Detect which cell encompasses the target text, then output its [X, Y] center coordinate. 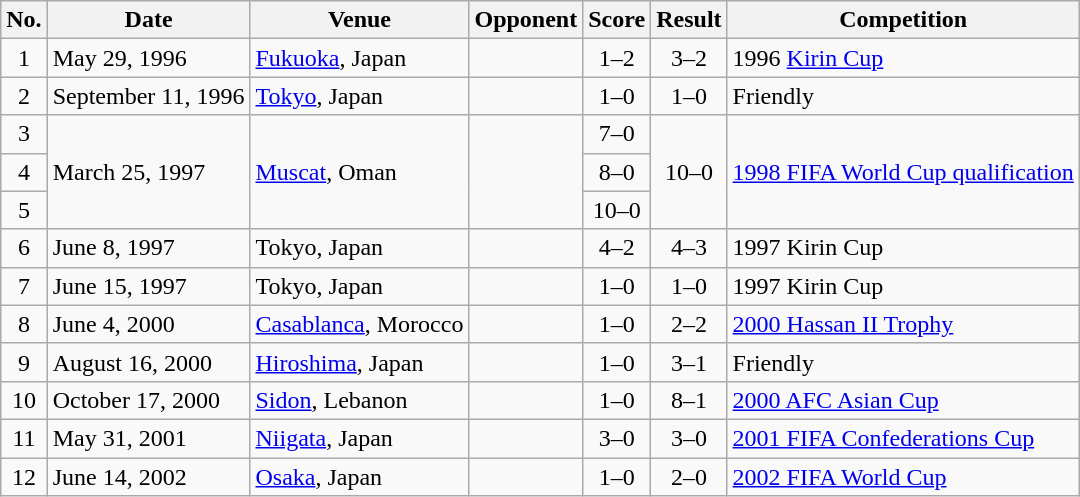
2000 AFC Asian Cup [903, 400]
2000 Hassan II Trophy [903, 324]
Hiroshima, Japan [360, 362]
Result [689, 20]
4–3 [689, 248]
2002 FIFA World Cup [903, 477]
4–2 [617, 248]
6 [24, 248]
Sidon, Lebanon [360, 400]
8–0 [617, 172]
Score [617, 20]
1–2 [617, 58]
3–2 [689, 58]
June 4, 2000 [148, 324]
1998 FIFA World Cup qualification [903, 172]
Casablanca, Morocco [360, 324]
1996 Kirin Cup [903, 58]
12 [24, 477]
2001 FIFA Confederations Cup [903, 438]
August 16, 2000 [148, 362]
8–1 [689, 400]
7–0 [617, 134]
No. [24, 20]
March 25, 1997 [148, 172]
Venue [360, 20]
4 [24, 172]
Osaka, Japan [360, 477]
5 [24, 210]
October 17, 2000 [148, 400]
May 29, 1996 [148, 58]
3–1 [689, 362]
Opponent [526, 20]
June 14, 2002 [148, 477]
Date [148, 20]
2–2 [689, 324]
1 [24, 58]
2 [24, 96]
Niigata, Japan [360, 438]
June 15, 1997 [148, 286]
3 [24, 134]
Muscat, Oman [360, 172]
Competition [903, 20]
11 [24, 438]
May 31, 2001 [148, 438]
Fukuoka, Japan [360, 58]
June 8, 1997 [148, 248]
10 [24, 400]
8 [24, 324]
9 [24, 362]
2–0 [689, 477]
7 [24, 286]
September 11, 1996 [148, 96]
